Detect which cell encompasses the target text, then output its [x, y] center coordinate. 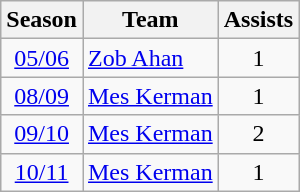
Team [150, 20]
Assists [258, 20]
Season [42, 20]
2 [258, 134]
05/06 [42, 58]
Zob Ahan [150, 58]
08/09 [42, 96]
10/11 [42, 172]
09/10 [42, 134]
